Locate the cell with the specified text and output its (X, Y) center coordinate. 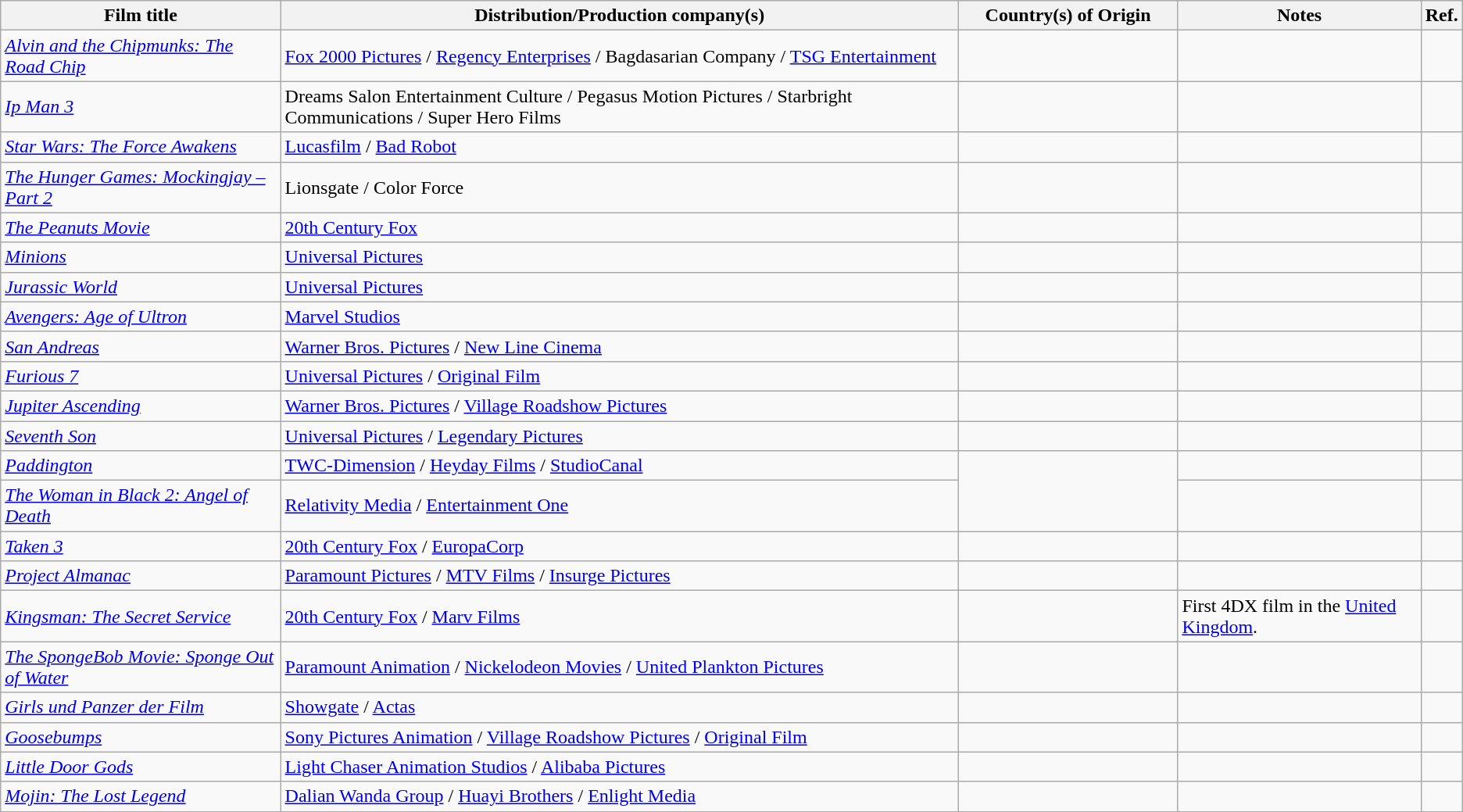
The SpongeBob Movie: Sponge Out of Water (141, 667)
Taken 3 (141, 546)
Ip Man 3 (141, 106)
Alvin and the Chipmunks: The Road Chip (141, 56)
Avengers: Age of Ultron (141, 317)
Universal Pictures / Original Film (619, 376)
Jurassic World (141, 287)
Star Wars: The Force Awakens (141, 147)
Sony Pictures Animation / Village Roadshow Pictures / Original Film (619, 737)
First 4DX film in the United Kingdom. (1299, 616)
Mojin: The Lost Legend (141, 796)
Notes (1299, 16)
TWC-Dimension / Heyday Films / StudioCanal (619, 466)
Ref. (1441, 16)
Kingsman: The Secret Service (141, 616)
Universal Pictures / Legendary Pictures (619, 435)
Showgate / Actas (619, 707)
20th Century Fox / Marv Films (619, 616)
Paddington (141, 466)
Seventh Son (141, 435)
San Andreas (141, 346)
Warner Bros. Pictures / Village Roadshow Pictures (619, 406)
20th Century Fox (619, 227)
The Woman in Black 2: Angel of Death (141, 506)
Lionsgate / Color Force (619, 188)
Dreams Salon Entertainment Culture / Pegasus Motion Pictures / Starbright Communications / Super Hero Films (619, 106)
Relativity Media / Entertainment One (619, 506)
The Peanuts Movie (141, 227)
Marvel Studios (619, 317)
Project Almanac (141, 576)
Lucasfilm / Bad Robot (619, 147)
Warner Bros. Pictures / New Line Cinema (619, 346)
Country(s) of Origin (1068, 16)
The Hunger Games: Mockingjay – Part 2 (141, 188)
Minions (141, 257)
20th Century Fox / EuropaCorp (619, 546)
Paramount Animation / Nickelodeon Movies / United Plankton Pictures (619, 667)
Dalian Wanda Group / Huayi Brothers / Enlight Media (619, 796)
Jupiter Ascending (141, 406)
Furious 7 (141, 376)
Distribution/Production company(s) (619, 16)
Goosebumps (141, 737)
Girls und Panzer der Film (141, 707)
Fox 2000 Pictures / Regency Enterprises / Bagdasarian Company / TSG Entertainment (619, 56)
Paramount Pictures / MTV Films / Insurge Pictures (619, 576)
Film title (141, 16)
Little Door Gods (141, 767)
Light Chaser Animation Studios / Alibaba Pictures (619, 767)
